Extract the (X, Y) coordinate from the center of the cell holding the provided text.  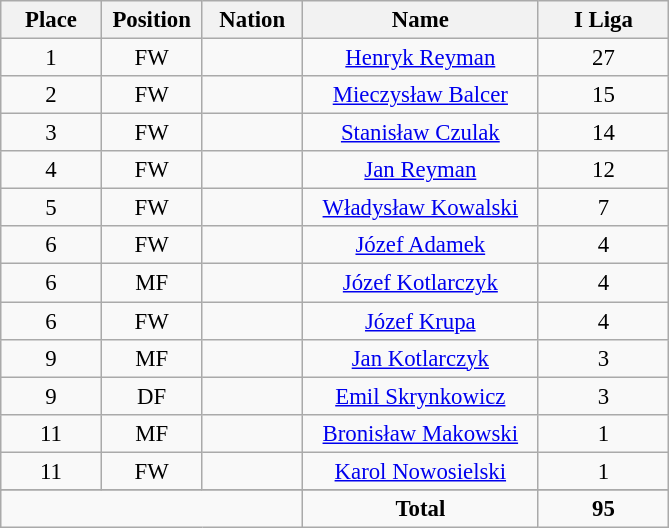
Władysław Kowalski (421, 208)
DF (152, 396)
Emil Skrynkowicz (421, 396)
I Liga (604, 20)
95 (604, 509)
Henryk Reyman (421, 58)
Jan Kotlarczyk (421, 358)
Stanisław Czulak (421, 133)
14 (604, 133)
Position (152, 20)
7 (604, 208)
Total (421, 509)
Nation (252, 20)
Jan Reyman (421, 170)
Józef Kotlarczyk (421, 283)
Mieczysław Balcer (421, 95)
27 (604, 58)
12 (604, 170)
Józef Krupa (421, 321)
Name (421, 20)
2 (52, 95)
15 (604, 95)
Józef Adamek (421, 245)
5 (52, 208)
Karol Nowosielski (421, 471)
Place (52, 20)
Bronisław Makowski (421, 433)
